Capture the cell that displays the provided text and extract its [x, y] central coordinate. 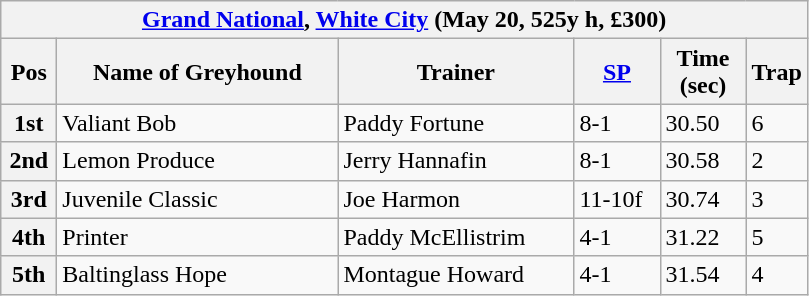
Baltinglass Hope [198, 275]
Valiant Bob [198, 123]
30.50 [703, 123]
Trap [776, 72]
30.58 [703, 161]
Paddy Fortune [456, 123]
6 [776, 123]
Printer [198, 237]
Lemon Produce [198, 161]
2nd [29, 161]
Name of Greyhound [198, 72]
31.22 [703, 237]
5 [776, 237]
1st [29, 123]
Grand National, White City (May 20, 525y h, £300) [404, 20]
4th [29, 237]
Juvenile Classic [198, 199]
Joe Harmon [456, 199]
4 [776, 275]
3rd [29, 199]
30.74 [703, 199]
Paddy McEllistrim [456, 237]
Trainer [456, 72]
31.54 [703, 275]
Time (sec) [703, 72]
5th [29, 275]
Jerry Hannafin [456, 161]
11-10f [617, 199]
SP [617, 72]
Montague Howard [456, 275]
2 [776, 161]
3 [776, 199]
Pos [29, 72]
